Capture the cell that displays the provided text and extract its (x, y) central coordinate. 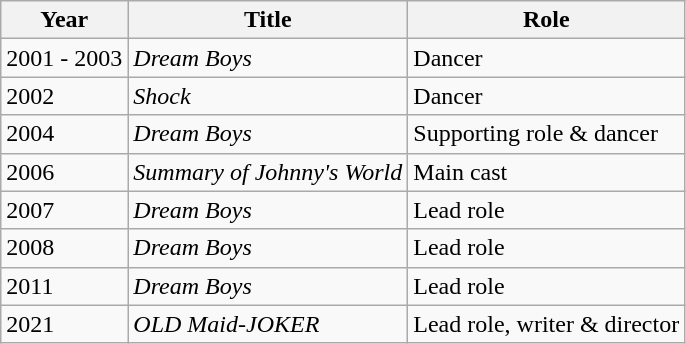
Year (64, 20)
Shock (268, 96)
Main cast (546, 172)
2001 - 2003 (64, 58)
OLD Maid-JOKER (268, 324)
2021 (64, 324)
Summary of Johnny's World (268, 172)
2002 (64, 96)
Supporting role & dancer (546, 134)
2004 (64, 134)
2008 (64, 248)
Title (268, 20)
2011 (64, 286)
2007 (64, 210)
2006 (64, 172)
Role (546, 20)
Lead role, writer & director (546, 324)
